For the text-containing cell, return its midpoint in (x, y) coordinate format. 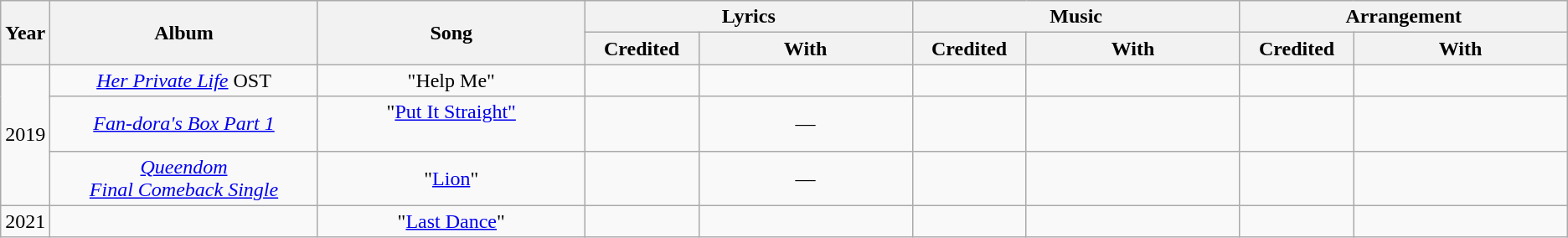
Year (25, 33)
QueendomFinal Comeback Single (184, 178)
Arrangement (1404, 17)
"Put It Straight" (451, 124)
Her Private Life OST (184, 80)
2021 (25, 221)
Song (451, 33)
Lyrics (749, 17)
Music (1075, 17)
Album (184, 33)
"Help Me" (451, 80)
Fan-dora's Box Part 1 (184, 124)
2019 (25, 135)
"Lion" (451, 178)
"Last Dance" (451, 221)
